Search for the cell housing the specified text and yield its (X, Y) center coordinate. 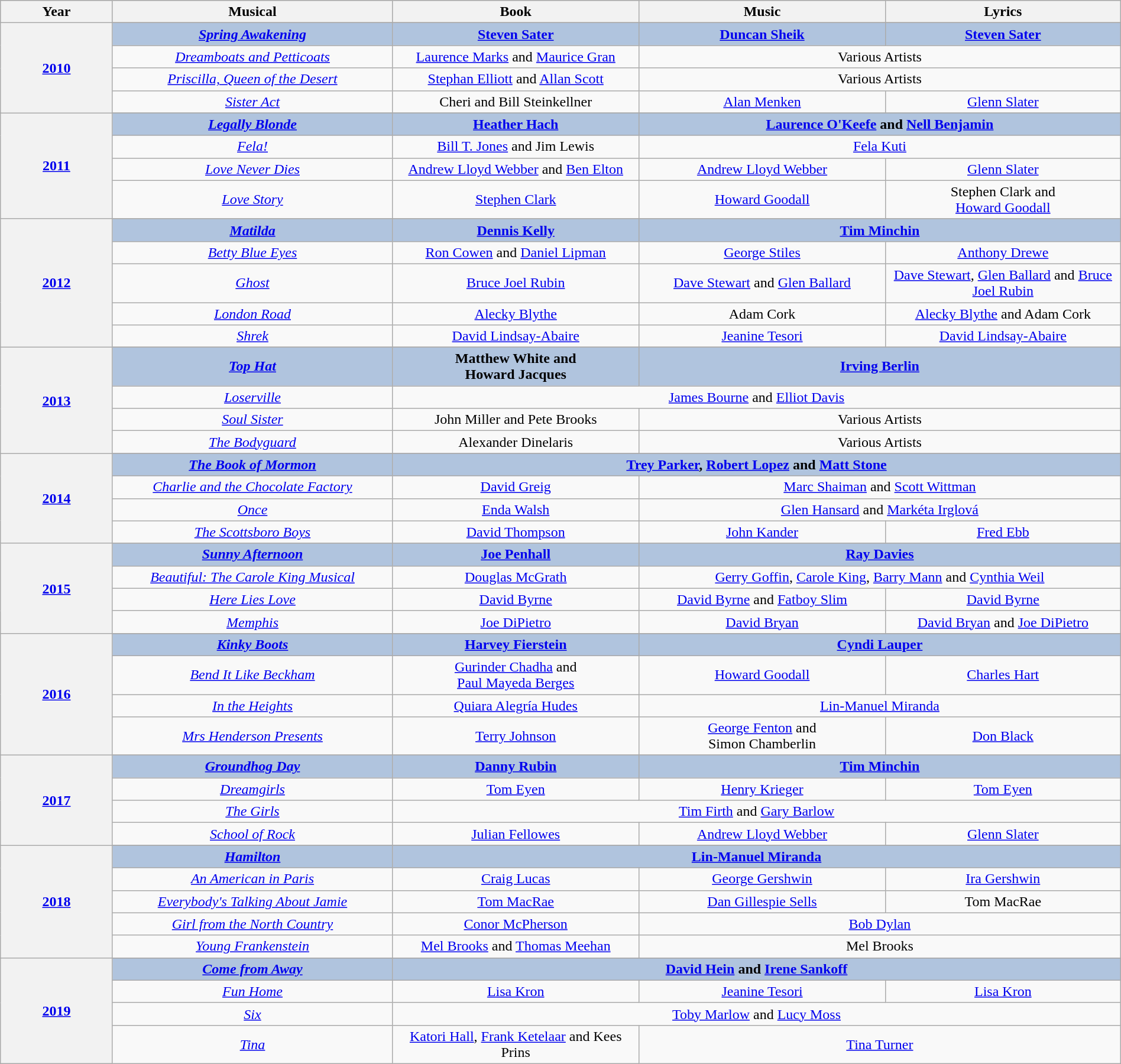
London Road (252, 314)
John Miller and Pete Brooks (516, 420)
Craig Lucas (516, 879)
Shrek (252, 336)
Terry Johnson (516, 737)
Everybody's Talking About Jamie (252, 901)
George Stiles (763, 252)
2019 (57, 1011)
Legally Blonde (252, 124)
2013 (57, 401)
Marc Shaiman and Scott Wittman (880, 487)
School of Rock (252, 834)
David Thompson (516, 532)
Katori Hall, Frank Ketelaar and Kees Prins (516, 1044)
Fun Home (252, 991)
Fela! (252, 147)
Alecky Blythe (516, 314)
Mel Brooks (880, 946)
2016 (57, 694)
Gurinder Chadha and Paul Mayeda Berges (516, 675)
Quiara Alegría Hudes (516, 705)
Enda Walsh (516, 510)
Kinky Boots (252, 644)
Dave Stewart, Glen Ballard and Bruce Joel Rubin (1003, 283)
Henry Krieger (763, 789)
Dave Stewart and Glen Ballard (763, 283)
Once (252, 510)
Bend It Like Beckham (252, 675)
Harvey Fierstein (516, 644)
Memphis (252, 622)
Betty Blue Eyes (252, 252)
Douglas McGrath (516, 577)
Hamilton (252, 857)
Matthew White and Howard Jacques (516, 366)
Priscilla, Queen of the Desert (252, 79)
Young Frankenstein (252, 946)
Lyrics (1003, 12)
Mrs Henderson Presents (252, 737)
2010 (57, 68)
The Scottsboro Boys (252, 532)
Dennis Kelly (516, 230)
Dan Gillespie Sells (763, 901)
Tim Firth and Gary Barlow (757, 812)
Fela Kuti (880, 147)
Glen Hansard and Markéta Irglová (880, 510)
Irving Berlin (880, 366)
The Girls (252, 812)
Ray Davies (880, 554)
2011 (57, 166)
David Bryan (763, 622)
Joe DiPietro (516, 622)
2014 (57, 498)
Cyndi Lauper (880, 644)
Top Hat (252, 366)
Tina Turner (880, 1044)
Tina (252, 1044)
David Bryan and Joe DiPietro (1003, 622)
Ghost (252, 283)
Dreamgirls (252, 789)
George Fenton and Simon Chamberlin (763, 737)
Sunny Afternoon (252, 554)
Six (252, 1014)
Ron Cowen and Daniel Lipman (516, 252)
Gerry Goffin, Carole King, Barry Mann and Cynthia Weil (880, 577)
Come from Away (252, 969)
Heather Hach (516, 124)
Charlie and the Chocolate Factory (252, 487)
Book (516, 12)
2018 (57, 901)
Year (57, 12)
Alan Menken (763, 102)
Andrew Lloyd Webber and Ben Elton (516, 169)
Danny Rubin (516, 767)
The Book of Mormon (252, 465)
2015 (57, 588)
Charles Hart (1003, 675)
Don Black (1003, 737)
George Gershwin (763, 879)
Julian Fellowes (516, 834)
John Kander (763, 532)
David Byrne and Fatboy Slim (763, 599)
Music (763, 12)
Sister Act (252, 102)
David Hein and Irene Sankoff (757, 969)
Loserville (252, 397)
Dreamboats and Petticoats (252, 57)
Anthony Drewe (1003, 252)
Stephen Clark and Howard Goodall (1003, 200)
Stephen Clark (516, 200)
Joe Penhall (516, 554)
James Bourne and Elliot Davis (757, 397)
The Bodyguard (252, 442)
Bob Dylan (880, 924)
Trey Parker, Robert Lopez and Matt Stone (757, 465)
David Greig (516, 487)
Laurence Marks and Maurice Gran (516, 57)
Ira Gershwin (1003, 879)
Toby Marlow and Lucy Moss (757, 1014)
Cheri and Bill Steinkellner (516, 102)
Groundhog Day (252, 767)
Musical (252, 12)
Fred Ebb (1003, 532)
2012 (57, 283)
Duncan Sheik (763, 34)
Mel Brooks and Thomas Meehan (516, 946)
2017 (57, 800)
Stephan Elliott and Allan Scott (516, 79)
Matilda (252, 230)
Girl from the North Country (252, 924)
Bruce Joel Rubin (516, 283)
Adam Cork (763, 314)
An American in Paris (252, 879)
Soul Sister (252, 420)
Love Story (252, 200)
Here Lies Love (252, 599)
Laurence O'Keefe and Nell Benjamin (880, 124)
Beautiful: The Carole King Musical (252, 577)
Alexander Dinelaris (516, 442)
Alecky Blythe and Adam Cork (1003, 314)
In the Heights (252, 705)
Conor McPherson (516, 924)
Spring Awakening (252, 34)
Bill T. Jones and Jim Lewis (516, 147)
Love Never Dies (252, 169)
